Locate the cell with the specified text and output its [x, y] center coordinate. 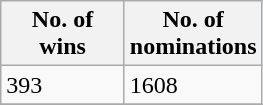
No. of nominations [193, 34]
No. of wins [63, 34]
1608 [193, 85]
393 [63, 85]
